Return the (X, Y) coordinate for the center point of the cell that contains the specified text.  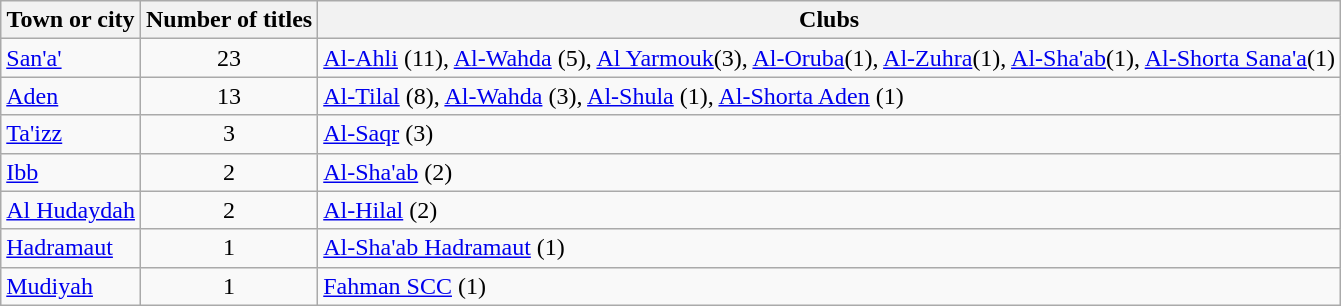
Al-Saqr (3) (830, 134)
Ibb (71, 172)
Number of titles (228, 20)
Mudiyah (71, 286)
Al-Sha'ab (2) (830, 172)
Ta'izz (71, 134)
Al-Tilal (8), Al-Wahda (3), Al-Shula (1), Al-Shorta Aden (1) (830, 96)
Clubs (830, 20)
13 (228, 96)
23 (228, 58)
Al-Sha'ab Hadramaut (1) (830, 248)
Aden (71, 96)
Hadramaut (71, 248)
Al Hudaydah (71, 210)
Al-Ahli (11), Al-Wahda (5), Al Yarmouk(3), Al-Oruba(1), Al-Zuhra(1), Al-Sha'ab(1), Al-Shorta Sana'a(1) (830, 58)
San'a' (71, 58)
3 (228, 134)
Al-Hilal (2) (830, 210)
Town or city (71, 20)
Fahman SCC (1) (830, 286)
